Pinpoint the cell where the given text exists, returning its (X, Y) midpoint coordinate. 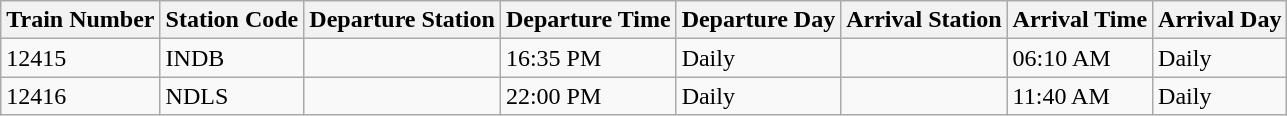
Departure Day (758, 20)
Station Code (232, 20)
06:10 AM (1080, 58)
Departure Station (402, 20)
Arrival Day (1220, 20)
16:35 PM (588, 58)
INDB (232, 58)
Departure Time (588, 20)
Arrival Time (1080, 20)
NDLS (232, 96)
11:40 AM (1080, 96)
Arrival Station (924, 20)
Train Number (80, 20)
12415 (80, 58)
22:00 PM (588, 96)
12416 (80, 96)
